Locate the cell with the specified text and output its [X, Y] center coordinate. 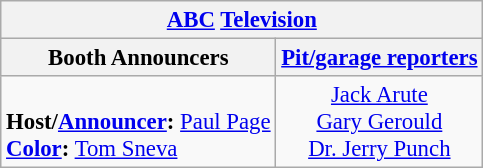
Booth Announcers [138, 58]
ABC Television [242, 20]
Pit/garage reporters [380, 58]
Jack AruteGary GerouldDr. Jerry Punch [380, 122]
Host/Announcer: Paul Page Color: Tom Sneva [138, 122]
